Provide the [X, Y] coordinate of the cell's center where the given text is located.  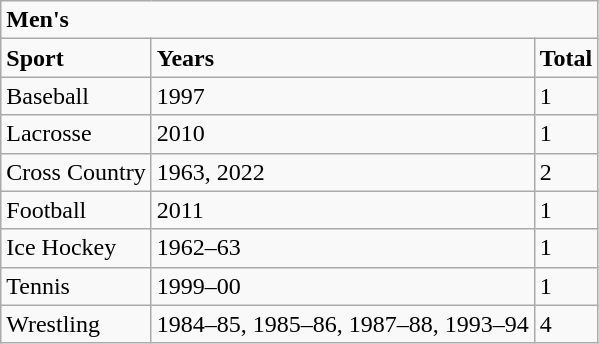
Wrestling [76, 324]
Football [76, 210]
Lacrosse [76, 134]
1962–63 [342, 248]
2 [566, 172]
1984–85, 1985–86, 1987–88, 1993–94 [342, 324]
1997 [342, 96]
Ice Hockey [76, 248]
2011 [342, 210]
Tennis [76, 286]
4 [566, 324]
Men's [300, 20]
1963, 2022 [342, 172]
Years [342, 58]
2010 [342, 134]
Total [566, 58]
Baseball [76, 96]
Sport [76, 58]
Cross Country [76, 172]
1999–00 [342, 286]
